Return the [X, Y] coordinate for the center point of the cell that contains the specified text.  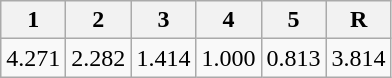
3 [164, 20]
4 [228, 20]
4.271 [34, 58]
R [358, 20]
0.813 [294, 58]
3.814 [358, 58]
1.414 [164, 58]
2 [98, 20]
2.282 [98, 58]
1 [34, 20]
1.000 [228, 58]
5 [294, 20]
